Extract the [x, y] coordinate from the center of the cell holding the provided text.  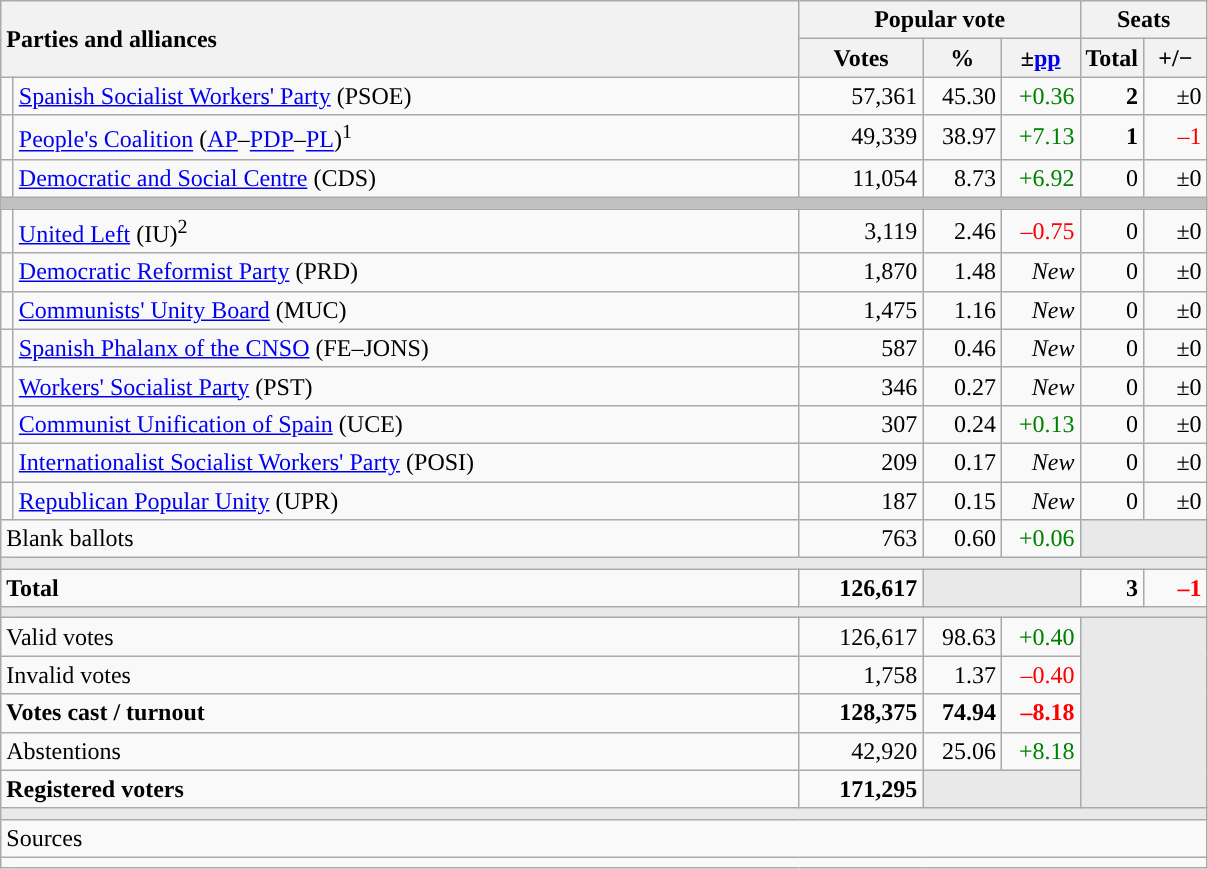
Democratic and Social Centre (CDS) [406, 178]
+/− [1176, 58]
3 [1112, 588]
+8.18 [1040, 751]
42,920 [861, 751]
Valid votes [400, 637]
1.37 [962, 675]
Invalid votes [400, 675]
128,375 [861, 713]
1,475 [861, 310]
49,339 [861, 138]
346 [861, 386]
+0.06 [1040, 539]
+0.36 [1040, 96]
Popular vote [940, 20]
People's Coalition (AP–PDP–PL)1 [406, 138]
United Left (IU)2 [406, 232]
Sources [604, 838]
0.24 [962, 424]
25.06 [962, 751]
587 [861, 348]
Registered voters [400, 789]
Democratic Reformist Party (PRD) [406, 272]
45.30 [962, 96]
0.46 [962, 348]
+6.92 [1040, 178]
Communists' Unity Board (MUC) [406, 310]
Votes cast / turnout [400, 713]
763 [861, 539]
Communist Unification of Spain (UCE) [406, 424]
1,870 [861, 272]
209 [861, 462]
57,361 [861, 96]
Seats [1144, 20]
Internationalist Socialist Workers' Party (POSI) [406, 462]
Abstentions [400, 751]
1 [1112, 138]
2.46 [962, 232]
±pp [1040, 58]
98.63 [962, 637]
1,758 [861, 675]
Spanish Phalanx of the CNSO (FE–JONS) [406, 348]
Blank ballots [400, 539]
Parties and alliances [400, 39]
187 [861, 501]
–0.40 [1040, 675]
0.17 [962, 462]
–8.18 [1040, 713]
Workers' Socialist Party (PST) [406, 386]
0.60 [962, 539]
171,295 [861, 789]
Votes [861, 58]
+0.40 [1040, 637]
0.15 [962, 501]
8.73 [962, 178]
+0.13 [1040, 424]
Spanish Socialist Workers' Party (PSOE) [406, 96]
11,054 [861, 178]
307 [861, 424]
0.27 [962, 386]
1.48 [962, 272]
38.97 [962, 138]
+7.13 [1040, 138]
Republican Popular Unity (UPR) [406, 501]
74.94 [962, 713]
1.16 [962, 310]
2 [1112, 96]
% [962, 58]
–0.75 [1040, 232]
3,119 [861, 232]
